Pinpoint the cell where the given text exists, returning its (X, Y) midpoint coordinate. 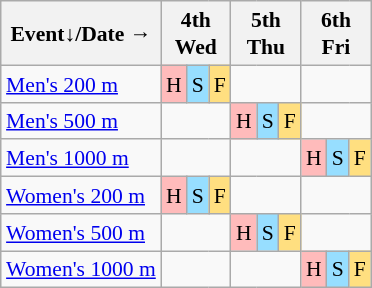
Men's 500 m (81, 120)
Women's 200 m (81, 194)
6thFri (336, 33)
4thWed (196, 33)
Women's 1000 m (81, 268)
5thThu (266, 33)
Men's 1000 m (81, 158)
Women's 500 m (81, 232)
Men's 200 m (81, 84)
Event↓/Date → (81, 33)
